For the text-containing cell, return its midpoint in (x, y) coordinate format. 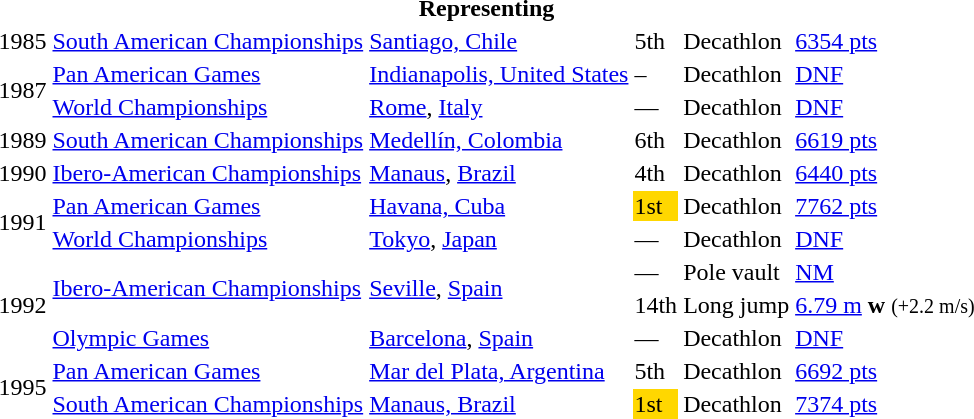
Tokyo, Japan (499, 239)
Long jump (736, 305)
14th (656, 305)
Rome, Italy (499, 107)
4th (656, 173)
Santiago, Chile (499, 41)
Seville, Spain (499, 288)
Barcelona, Spain (499, 338)
– (656, 74)
Indianapolis, United States (499, 74)
Pole vault (736, 272)
Olympic Games (208, 338)
Havana, Cuba (499, 206)
Medellín, Colombia (499, 140)
Mar del Plata, Argentina (499, 371)
6th (656, 140)
